Detect which cell encompasses the target text, then output its (X, Y) center coordinate. 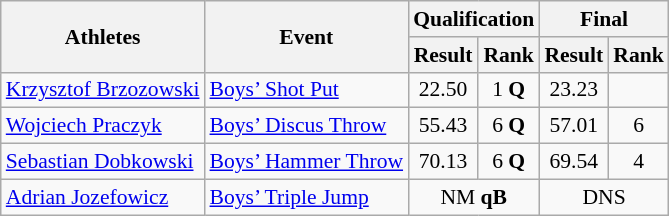
Boys’ Hammer Throw (307, 162)
Final (604, 19)
1 Q (508, 90)
Boys’ Triple Jump (307, 197)
22.50 (443, 90)
4 (638, 162)
70.13 (443, 162)
57.01 (574, 126)
55.43 (443, 126)
Athletes (103, 36)
Sebastian Dobkowski (103, 162)
69.54 (574, 162)
Adrian Jozefowicz (103, 197)
DNS (604, 197)
6 (638, 126)
Wojciech Praczyk (103, 126)
NM qB (474, 197)
Boys’ Shot Put (307, 90)
Boys’ Discus Throw (307, 126)
Event (307, 36)
Krzysztof Brzozowski (103, 90)
Qualification (474, 19)
23.23 (574, 90)
